Return the [X, Y] coordinate for the center point of the cell that contains the specified text.  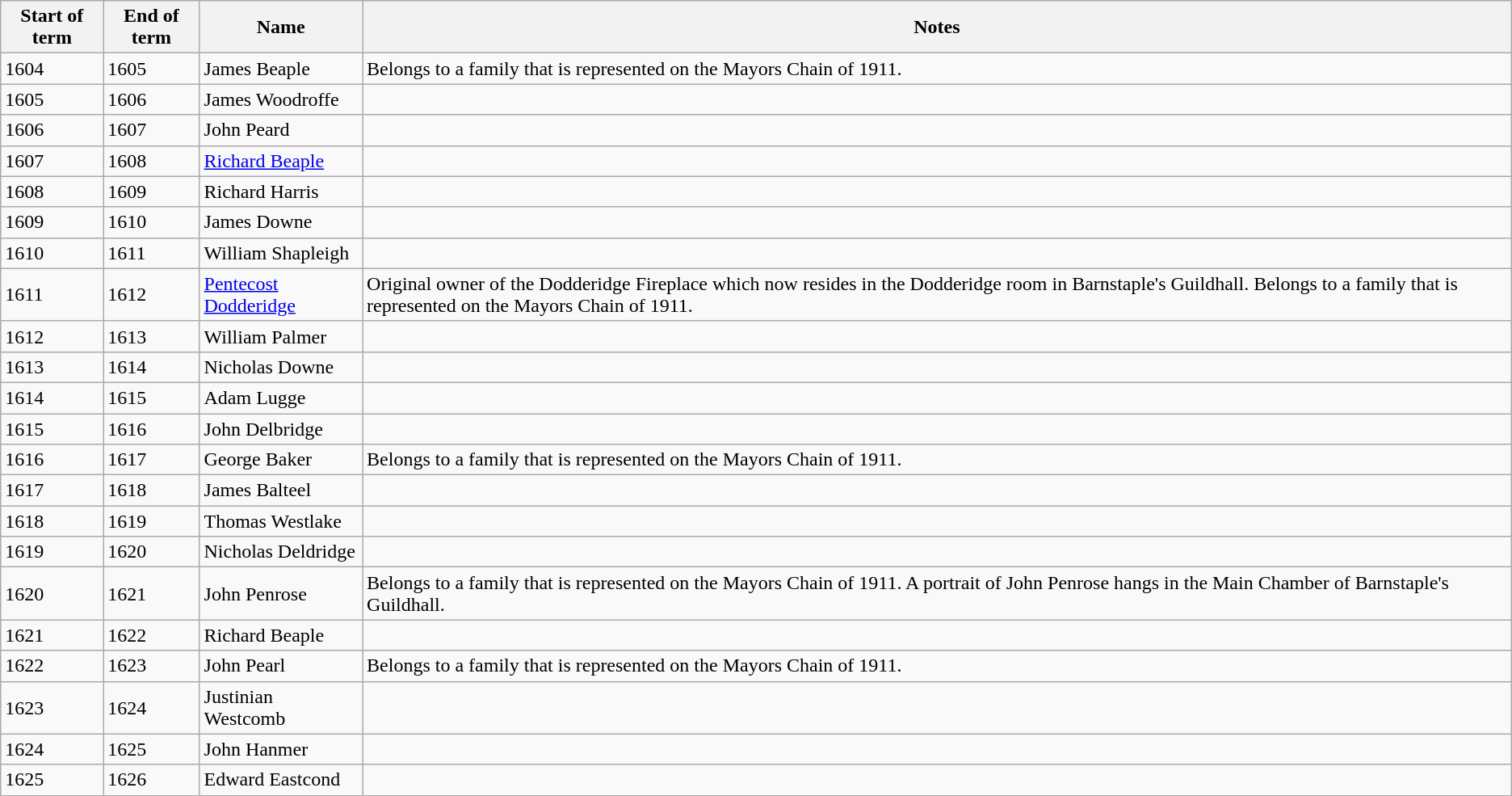
George Baker [281, 460]
Start of term [52, 27]
Nicholas Downe [281, 367]
1626 [152, 780]
James Beaple [281, 69]
1604 [52, 69]
End of term [152, 27]
William Shapleigh [281, 253]
Thomas Westlake [281, 521]
Adam Lugge [281, 398]
Belongs to a family that is represented on the Mayors Chain of 1911. A portrait of John Penrose hangs in the Main Chamber of Barnstaple's Guildhall. [937, 593]
Notes [937, 27]
John Penrose [281, 593]
John Hanmer [281, 749]
Nicholas Deldridge [281, 552]
John Peard [281, 130]
Pentecost Dodderidge [281, 294]
James Balteel [281, 491]
Name [281, 27]
Richard Harris [281, 192]
William Palmer [281, 336]
John Delbridge [281, 429]
John Pearl [281, 666]
Edward Eastcond [281, 780]
Justinian Westcomb [281, 708]
James Downe [281, 222]
James Woodroffe [281, 99]
